For the text-containing cell, return its midpoint in [X, Y] coordinate format. 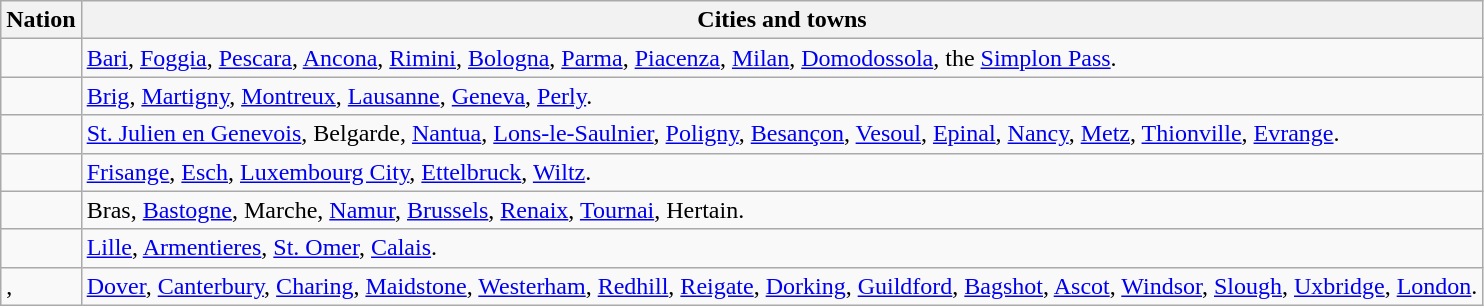
Nation [41, 20]
Dover, Canterbury, Charing, Maidstone, Westerham, Redhill, Reigate, Dorking, Guildford, Bagshot, Ascot, Windsor, Slough, Uxbridge, London. [782, 286]
Brig, Martigny, Montreux, Lausanne, Geneva, Perly. [782, 96]
Cities and towns [782, 20]
Bari, Foggia, Pescara, Ancona, Rimini, Bologna, Parma, Piacenza, Milan, Domodossola, the Simplon Pass. [782, 58]
Bras, Bastogne, Marche, Namur, Brussels, Renaix, Tournai, Hertain. [782, 210]
St. Julien en Genevois, Belgarde, Nantua, Lons-le-Saulnier, Poligny, Besançon, Vesoul, Epinal, Nancy, Metz, Thionville, Evrange. [782, 134]
Lille, Armentieres, St. Omer, Calais. [782, 248]
, [41, 286]
Frisange, Esch, Luxembourg City, Ettelbruck, Wiltz. [782, 172]
